For the text-containing cell, return its midpoint in [x, y] coordinate format. 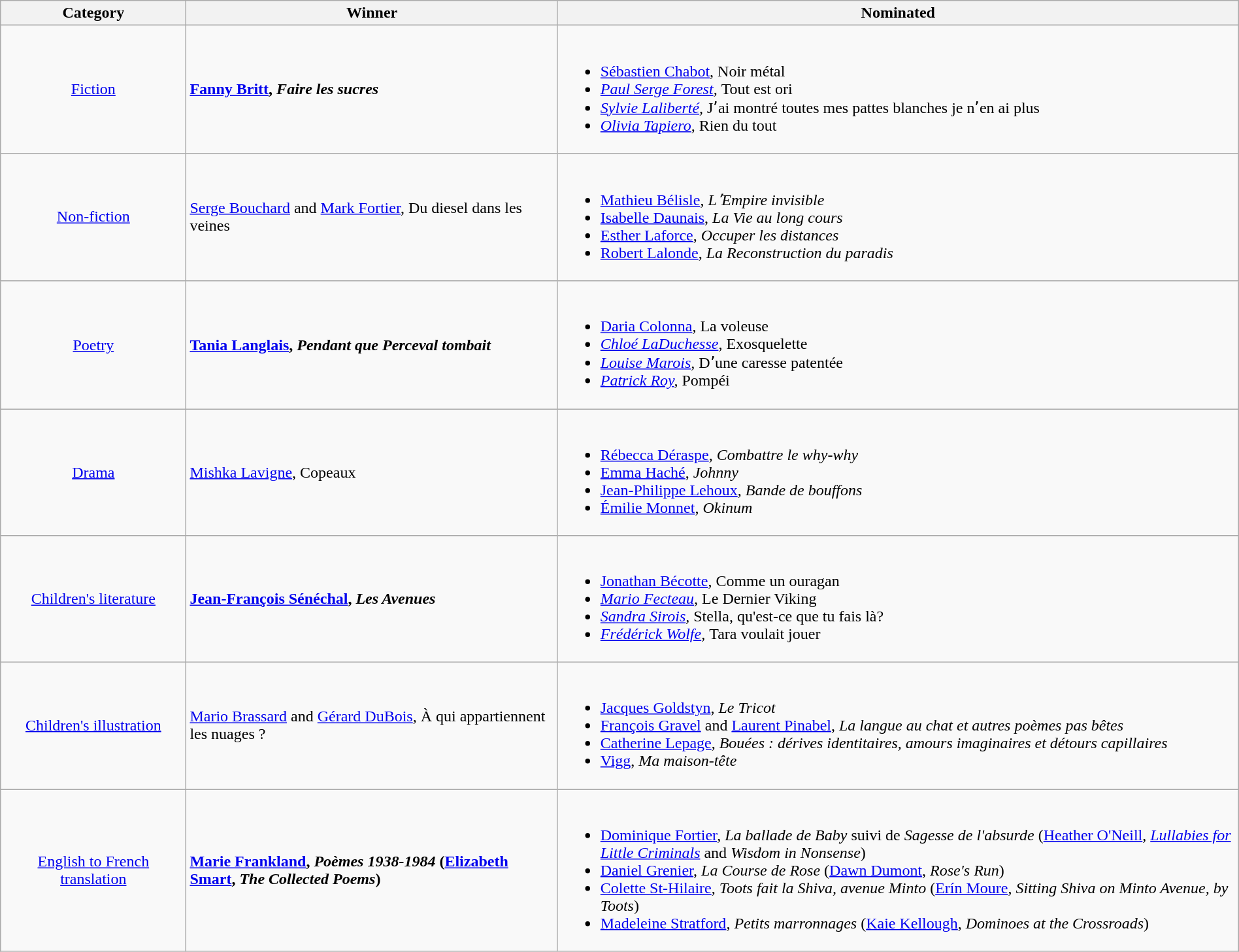
English to French translation [93, 870]
Serge Bouchard and Mark Fortier, Du diesel dans les veines [372, 217]
Marie Frankland, Poèmes 1938-1984 (Elizabeth Smart, The Collected Poems) [372, 870]
Category [93, 13]
Mario Brassard and Gérard DuBois, À qui appartiennent les nuages ? [372, 726]
Nominated [898, 13]
Jonathan Bécotte, Comme un ouraganMario Fecteau, Le Dernier VikingSandra Sirois, Stella, qu'est-ce que tu fais là?Frédérick Wolfe, Tara voulait jouer [898, 599]
Winner [372, 13]
Mishka Lavigne, Copeaux [372, 472]
Tania Langlais, Pendant que Perceval tombait [372, 345]
Drama [93, 472]
Jean-François Sénéchal, Les Avenues [372, 599]
Children's illustration [93, 726]
Fanny Britt, Faire les sucres [372, 90]
Rébecca Déraspe, Combattre le why-whyEmma Haché, JohnnyJean-Philippe Lehoux, Bande de bouffonsÉmilie Monnet, Okinum [898, 472]
Poetry [93, 345]
Non-fiction [93, 217]
Children's literature [93, 599]
Daria Colonna, La voleuseChloé LaDuchesse, ExosqueletteLouise Marois, Dʼune caresse patentéePatrick Roy, Pompéi [898, 345]
Fiction [93, 90]
